Detect which cell encompasses the target text, then output its (x, y) center coordinate. 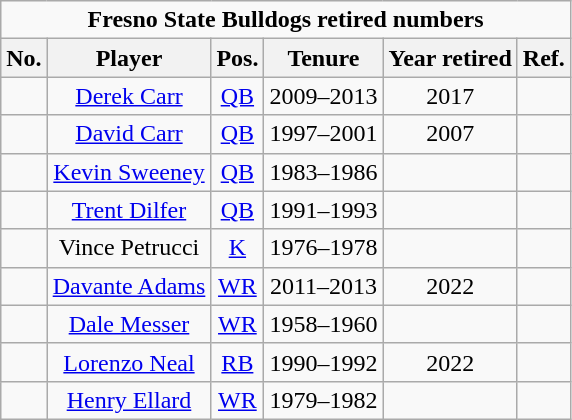
Vince Petrucci (129, 248)
K (238, 248)
Pos. (238, 58)
Year retired (450, 58)
Player (129, 58)
Ref. (544, 58)
2007 (450, 134)
Fresno State Bulldogs retired numbers (286, 20)
David Carr (129, 134)
1991–1993 (324, 210)
1983–1986 (324, 172)
2009–2013 (324, 96)
1976–1978 (324, 248)
2011–2013 (324, 286)
1979–1982 (324, 400)
1990–1992 (324, 362)
Lorenzo Neal (129, 362)
1997–2001 (324, 134)
Kevin Sweeney (129, 172)
2017 (450, 96)
Davante Adams (129, 286)
Derek Carr (129, 96)
Tenure (324, 58)
Trent Dilfer (129, 210)
No. (24, 58)
RB (238, 362)
Dale Messer (129, 324)
Henry Ellard (129, 400)
1958–1960 (324, 324)
